Return the [x, y] coordinate for the center point of the cell that contains the specified text.  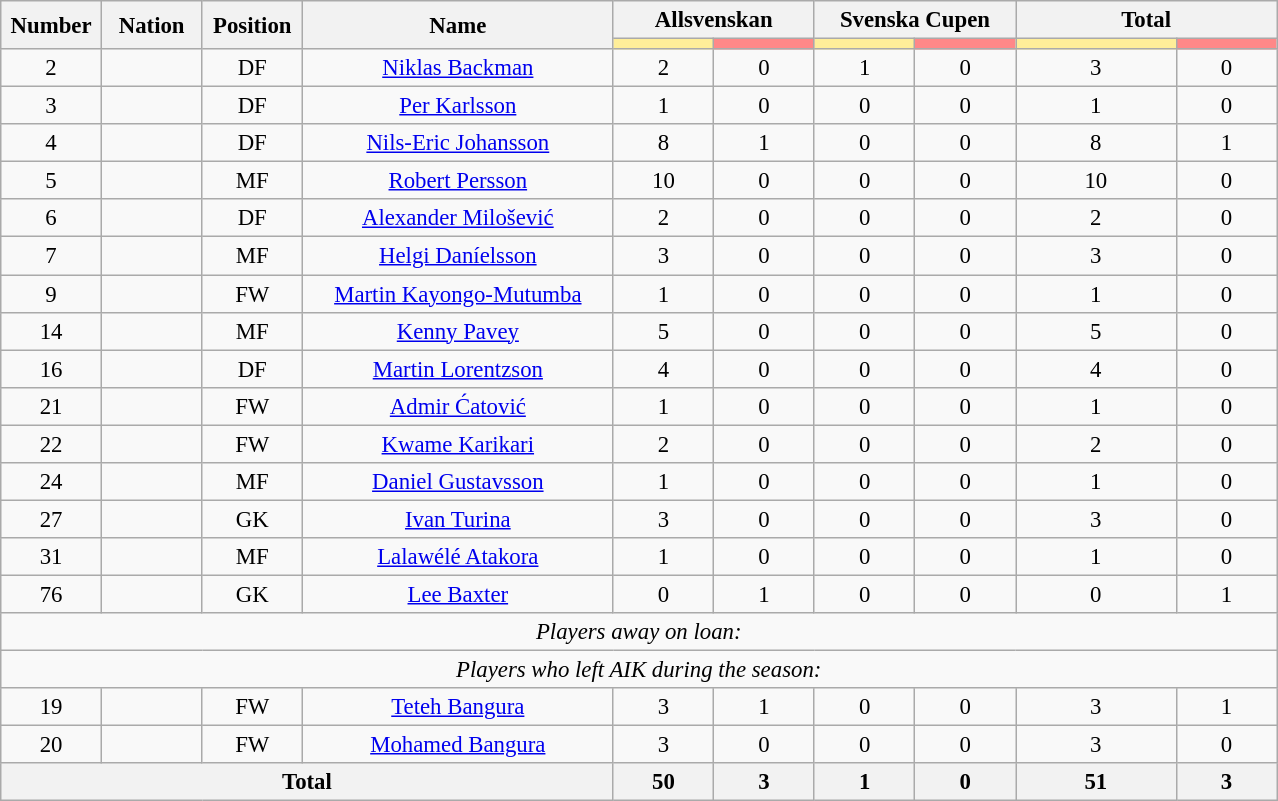
Lalawélé Atakora [458, 557]
Mohamed Bangura [458, 745]
Lee Baxter [458, 594]
Robert Persson [458, 181]
Martin Lorentzson [458, 369]
24 [52, 482]
Allsvenskan [714, 20]
16 [52, 369]
Kenny Pavey [458, 331]
Ivan Turina [458, 519]
7 [52, 256]
Helgi Daníelsson [458, 256]
Admir Ćatović [458, 406]
50 [664, 782]
Kwame Karikari [458, 444]
76 [52, 594]
22 [52, 444]
Alexander Milošević [458, 219]
Niklas Backman [458, 68]
21 [52, 406]
Players away on loan: [639, 632]
Nation [152, 25]
Position [252, 25]
Name [458, 25]
27 [52, 519]
31 [52, 557]
Nils-Eric Johansson [458, 143]
Number [52, 25]
6 [52, 219]
Per Karlsson [458, 106]
Svenska Cupen [914, 20]
9 [52, 294]
51 [1096, 782]
Daniel Gustavsson [458, 482]
20 [52, 745]
Players who left AIK during the season: [639, 670]
Teteh Bangura [458, 707]
14 [52, 331]
19 [52, 707]
Martin Kayongo-Mutumba [458, 294]
